Extract the (x, y) coordinate from the center of the cell holding the provided text.  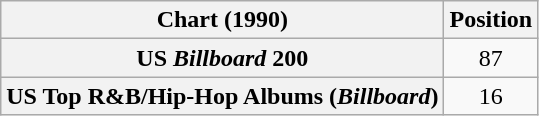
Position (491, 20)
87 (491, 58)
US Billboard 200 (222, 58)
US Top R&B/Hip-Hop Albums (Billboard) (222, 96)
Chart (1990) (222, 20)
16 (491, 96)
